Extract the [x, y] coordinate from the center of the cell holding the provided text.  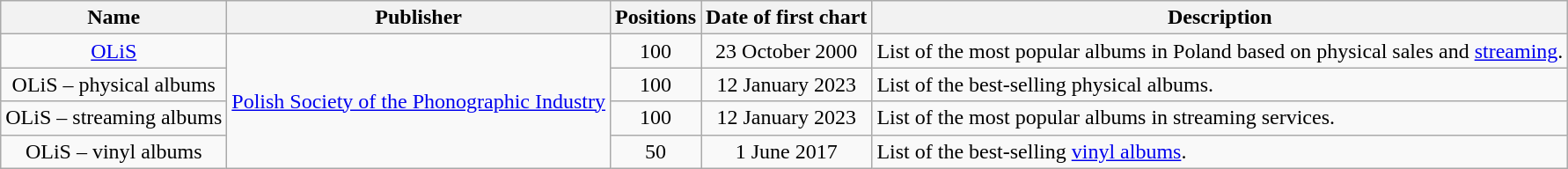
OLiS – vinyl albums [114, 151]
Date of first chart [787, 18]
Publisher [419, 18]
Description [1220, 18]
OLiS – streaming albums [114, 118]
Polish Society of the Phonographic Industry [419, 101]
OLiS [114, 51]
OLiS – physical albums [114, 84]
1 June 2017 [787, 151]
List of the most popular albums in streaming services. [1220, 118]
50 [655, 151]
List of the best-selling physical albums. [1220, 84]
Name [114, 18]
23 October 2000 [787, 51]
List of the most popular albums in Poland based on physical sales and streaming. [1220, 51]
Positions [655, 18]
List of the best-selling vinyl albums. [1220, 151]
